Determine the [X, Y] coordinate at the center of the cell enclosing the given text.  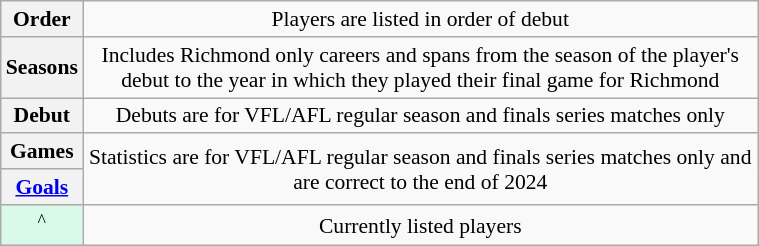
^ [42, 226]
Goals [42, 187]
Players are listed in order of debut [420, 19]
Currently listed players [420, 226]
Order [42, 19]
Debuts are for VFL/AFL regular season and finals series matches only [420, 116]
Games [42, 152]
Statistics are for VFL/AFL regular season and finals series matches only and are correct to the end of 2024 [420, 170]
Seasons [42, 68]
Debut [42, 116]
Includes Richmond only careers and spans from the season of the player's debut to the year in which they played their final game for Richmond [420, 68]
